Detect which cell encompasses the target text, then output its (x, y) center coordinate. 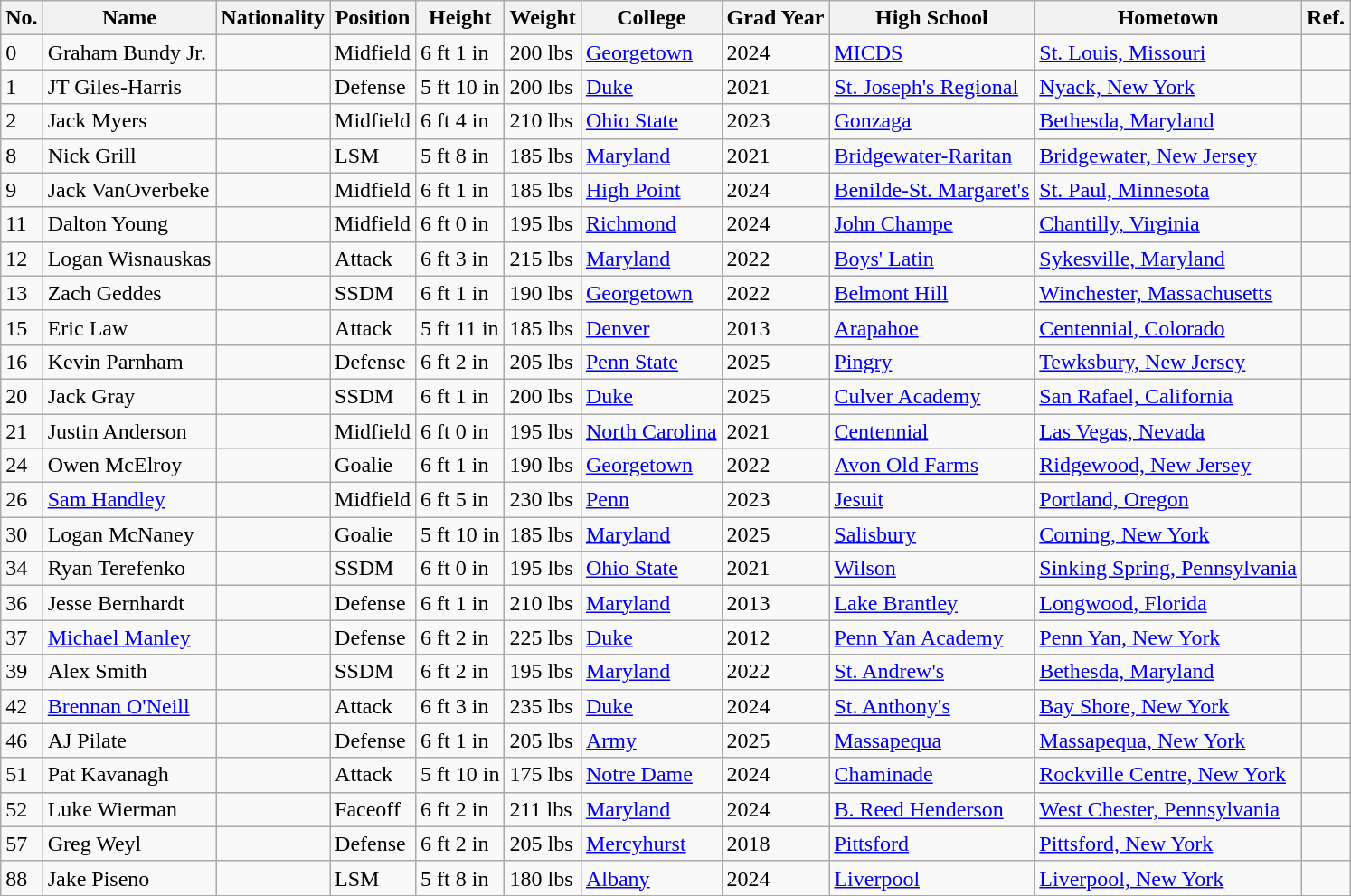
175 lbs (543, 775)
Winchester, Massachusetts (1168, 293)
Centennial, Colorado (1168, 327)
Corning, New York (1168, 534)
Alex Smith (129, 672)
Las Vegas, Nevada (1168, 431)
Penn State (651, 362)
Pingry (931, 362)
12 (22, 259)
Bay Shore, New York (1168, 706)
215 lbs (543, 259)
230 lbs (543, 500)
Kevin Parnham (129, 362)
46 (22, 740)
Brennan O'Neill (129, 706)
Benilde-St. Margaret's (931, 190)
9 (22, 190)
34 (22, 569)
AJ Pilate (129, 740)
6 ft 4 in (460, 121)
Liverpool, New York (1168, 878)
42 (22, 706)
Sam Handley (129, 500)
Logan McNaney (129, 534)
Nationality (273, 18)
Nyack, New York (1168, 87)
8 (22, 156)
16 (22, 362)
Eric Law (129, 327)
36 (22, 603)
Height (460, 18)
Hometown (1168, 18)
Centennial (931, 431)
Pittsford (931, 844)
Ref. (1326, 18)
Zach Geddes (129, 293)
Jake Piseno (129, 878)
180 lbs (543, 878)
Graham Bundy Jr. (129, 52)
Penn Yan, New York (1168, 637)
Mercyhurst (651, 844)
JT Giles-Harris (129, 87)
Albany (651, 878)
St. Louis, Missouri (1168, 52)
Nick Grill (129, 156)
88 (22, 878)
Logan Wisnauskas (129, 259)
Jack VanOverbeke (129, 190)
2012 (776, 637)
No. (22, 18)
Culver Academy (931, 396)
52 (22, 809)
Tewksbury, New Jersey (1168, 362)
Liverpool (931, 878)
Ridgewood, New Jersey (1168, 466)
Belmont Hill (931, 293)
Massapequa (931, 740)
Jack Myers (129, 121)
Jack Gray (129, 396)
San Rafael, California (1168, 396)
Owen McElroy (129, 466)
MICDS (931, 52)
1 (22, 87)
High Point (651, 190)
High School (931, 18)
0 (22, 52)
2 (22, 121)
Grad Year (776, 18)
St. Andrew's (931, 672)
Faceoff (373, 809)
Army (651, 740)
21 (22, 431)
Chantilly, Virginia (1168, 224)
15 (22, 327)
211 lbs (543, 809)
Luke Wierman (129, 809)
West Chester, Pennsylvania (1168, 809)
37 (22, 637)
College (651, 18)
Michael Manley (129, 637)
Salisbury (931, 534)
Chaminade (931, 775)
39 (22, 672)
Gonzaga (931, 121)
Bridgewater-Raritan (931, 156)
Richmond (651, 224)
235 lbs (543, 706)
Ryan Terefenko (129, 569)
Jesse Bernhardt (129, 603)
Jesuit (931, 500)
St. Anthony's (931, 706)
Sykesville, Maryland (1168, 259)
Boys' Latin (931, 259)
Notre Dame (651, 775)
Penn Yan Academy (931, 637)
St. Paul, Minnesota (1168, 190)
B. Reed Henderson (931, 809)
225 lbs (543, 637)
Wilson (931, 569)
Penn (651, 500)
Longwood, Florida (1168, 603)
30 (22, 534)
Arapahoe (931, 327)
Rockville Centre, New York (1168, 775)
Massapequa, New York (1168, 740)
24 (22, 466)
Lake Brantley (931, 603)
St. Joseph's Regional (931, 87)
Denver (651, 327)
Bridgewater, New Jersey (1168, 156)
Position (373, 18)
11 (22, 224)
John Champe (931, 224)
51 (22, 775)
Weight (543, 18)
Dalton Young (129, 224)
Portland, Oregon (1168, 500)
13 (22, 293)
Sinking Spring, Pennsylvania (1168, 569)
5 ft 11 in (460, 327)
Pat Kavanagh (129, 775)
6 ft 5 in (460, 500)
North Carolina (651, 431)
26 (22, 500)
Greg Weyl (129, 844)
Justin Anderson (129, 431)
Name (129, 18)
Avon Old Farms (931, 466)
20 (22, 396)
57 (22, 844)
Pittsford, New York (1168, 844)
2018 (776, 844)
